Output the [x, y] coordinate of the center of the cell containing the given text.  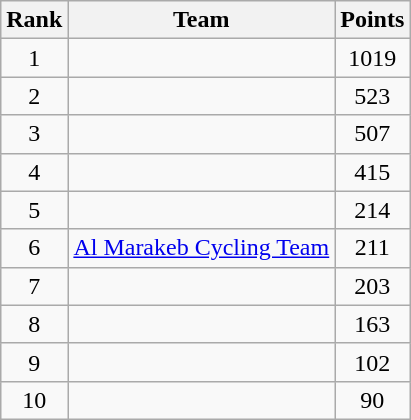
415 [372, 172]
2 [34, 96]
6 [34, 248]
90 [372, 400]
4 [34, 172]
1019 [372, 58]
163 [372, 324]
3 [34, 134]
8 [34, 324]
7 [34, 286]
Points [372, 20]
203 [372, 286]
10 [34, 400]
523 [372, 96]
507 [372, 134]
Team [202, 20]
102 [372, 362]
Rank [34, 20]
9 [34, 362]
214 [372, 210]
5 [34, 210]
Al Marakeb Cycling Team [202, 248]
211 [372, 248]
1 [34, 58]
